From the cell containing the given text, extract its center point as (X, Y) coordinate. 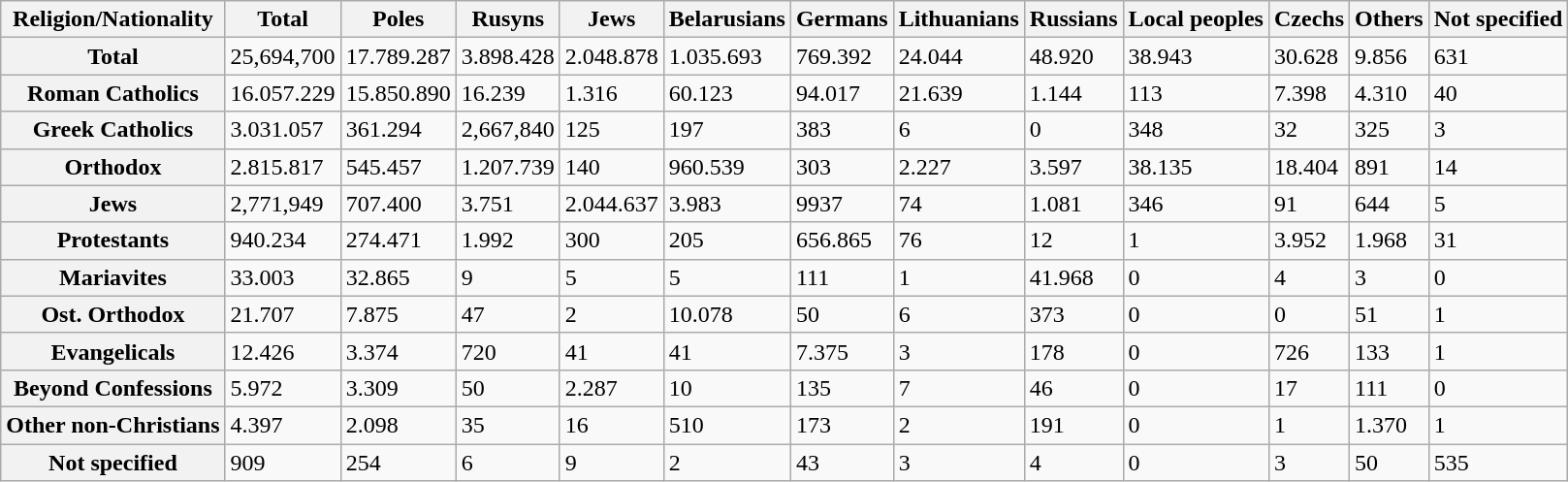
9937 (842, 204)
15.850.890 (398, 93)
726 (1309, 351)
303 (842, 167)
Germans (842, 19)
Others (1390, 19)
32.865 (398, 277)
3.898.428 (508, 56)
274.471 (398, 241)
2,771,949 (283, 204)
133 (1390, 351)
254 (398, 463)
3.952 (1309, 241)
33.003 (283, 277)
5.972 (283, 388)
7 (958, 388)
17 (1309, 388)
Poles (398, 19)
769.392 (842, 56)
631 (1498, 56)
3.751 (508, 204)
1.316 (611, 93)
48.920 (1073, 56)
Roman Catholics (112, 93)
51 (1390, 314)
300 (611, 241)
891 (1390, 167)
12.426 (283, 351)
535 (1498, 463)
Other non-Christians (112, 425)
960.539 (727, 167)
Protestants (112, 241)
46 (1073, 388)
191 (1073, 425)
1.968 (1390, 241)
656.865 (842, 241)
94.017 (842, 93)
197 (727, 130)
Local peoples (1196, 19)
Orthodox (112, 167)
24.044 (958, 56)
32 (1309, 130)
909 (283, 463)
Rusyns (508, 19)
43 (842, 463)
10.078 (727, 314)
205 (727, 241)
140 (611, 167)
346 (1196, 204)
Belarusians (727, 19)
720 (508, 351)
Greek Catholics (112, 130)
2,667,840 (508, 130)
348 (1196, 130)
510 (727, 425)
21.707 (283, 314)
2.098 (398, 425)
361.294 (398, 130)
2.815.817 (283, 167)
373 (1073, 314)
7.375 (842, 351)
125 (611, 130)
91 (1309, 204)
4.310 (1390, 93)
1.207.739 (508, 167)
1.144 (1073, 93)
Beyond Confessions (112, 388)
30.628 (1309, 56)
17.789.287 (398, 56)
21.639 (958, 93)
31 (1498, 241)
3.309 (398, 388)
Religion/Nationality (112, 19)
Russians (1073, 19)
40 (1498, 93)
2.227 (958, 167)
135 (842, 388)
14 (1498, 167)
9.856 (1390, 56)
12 (1073, 241)
25,694,700 (283, 56)
Evangelicals (112, 351)
2.044.637 (611, 204)
1.035.693 (727, 56)
7.398 (1309, 93)
1.992 (508, 241)
60.123 (727, 93)
35 (508, 425)
3.031.057 (283, 130)
1.370 (1390, 425)
Czechs (1309, 19)
3.983 (727, 204)
7.875 (398, 314)
707.400 (398, 204)
178 (1073, 351)
16.239 (508, 93)
Mariavites (112, 277)
173 (842, 425)
325 (1390, 130)
38.135 (1196, 167)
3.374 (398, 351)
41.968 (1073, 277)
Lithuanians (958, 19)
18.404 (1309, 167)
2.287 (611, 388)
10 (727, 388)
74 (958, 204)
2.048.878 (611, 56)
4.397 (283, 425)
16 (611, 425)
47 (508, 314)
Ost. Orthodox (112, 314)
38.943 (1196, 56)
940.234 (283, 241)
3.597 (1073, 167)
1.081 (1073, 204)
383 (842, 130)
113 (1196, 93)
644 (1390, 204)
76 (958, 241)
16.057.229 (283, 93)
545.457 (398, 167)
